Return [X, Y] of the center of cell containing provided text 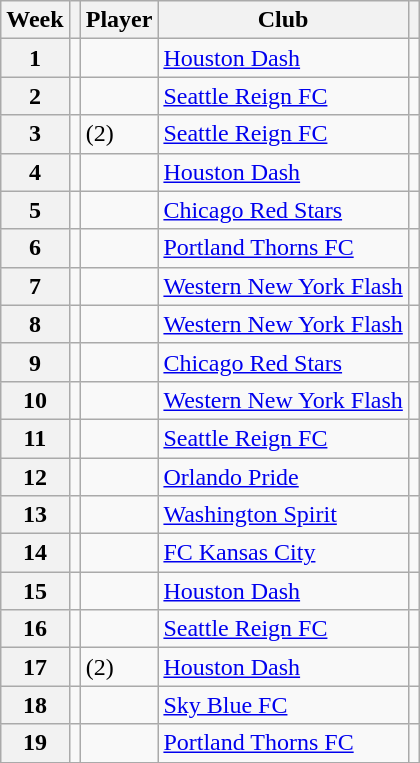
15 [35, 591]
1 [35, 58]
Washington Spirit [283, 515]
7 [35, 286]
9 [35, 362]
Week [35, 20]
11 [35, 438]
5 [35, 210]
Club [283, 20]
6 [35, 248]
16 [35, 629]
Sky Blue FC [283, 705]
Orlando Pride [283, 477]
10 [35, 400]
2 [35, 96]
4 [35, 172]
18 [35, 705]
13 [35, 515]
17 [35, 667]
12 [35, 477]
3 [35, 134]
FC Kansas City [283, 553]
8 [35, 324]
Player [119, 20]
14 [35, 553]
19 [35, 743]
